Capture the cell that displays the provided text and extract its (X, Y) central coordinate. 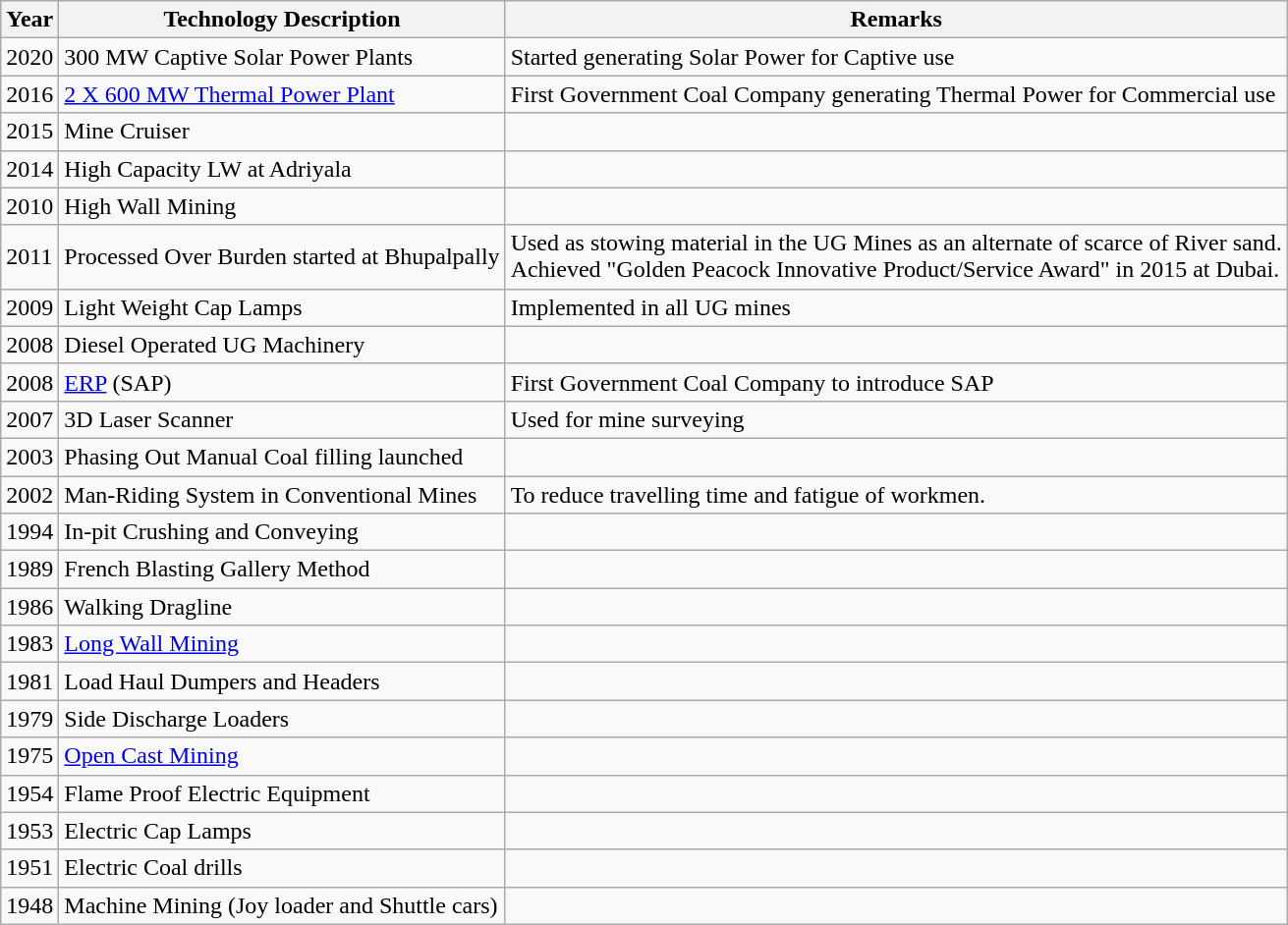
2003 (29, 457)
Mine Cruiser (282, 132)
High Capacity LW at Adriyala (282, 169)
2007 (29, 419)
Processed Over Burden started at Bhupalpally (282, 257)
Flame Proof Electric Equipment (282, 793)
2015 (29, 132)
Electric Coal drills (282, 868)
Open Cast Mining (282, 756)
Side Discharge Loaders (282, 719)
300 MW Captive Solar Power Plants (282, 57)
1975 (29, 756)
Remarks (896, 20)
2014 (29, 169)
Implemented in all UG mines (896, 307)
To reduce travelling time and fatigue of workmen. (896, 494)
Technology Description (282, 20)
Walking Dragline (282, 607)
2016 (29, 94)
2010 (29, 206)
ERP (SAP) (282, 382)
First Government Coal Company generating Thermal Power for Commercial use (896, 94)
2011 (29, 257)
Man-Riding System in Conventional Mines (282, 494)
1954 (29, 793)
1951 (29, 868)
Phasing Out Manual Coal filling launched (282, 457)
1948 (29, 905)
In-pit Crushing and Conveying (282, 532)
3D Laser Scanner (282, 419)
1953 (29, 831)
1979 (29, 719)
Year (29, 20)
High Wall Mining (282, 206)
1989 (29, 570)
Light Weight Cap Lamps (282, 307)
French Blasting Gallery Method (282, 570)
Machine Mining (Joy loader and Shuttle cars) (282, 905)
1994 (29, 532)
Used for mine surveying (896, 419)
2009 (29, 307)
Load Haul Dumpers and Headers (282, 681)
Diesel Operated UG Machinery (282, 345)
2020 (29, 57)
Long Wall Mining (282, 644)
2002 (29, 494)
First Government Coal Company to introduce SAP (896, 382)
1983 (29, 644)
1981 (29, 681)
Electric Cap Lamps (282, 831)
2 X 600 MW Thermal Power Plant (282, 94)
1986 (29, 607)
Started generating Solar Power for Captive use (896, 57)
